Scan for the cell matching the given text and deliver its [x, y] coordinate at center. 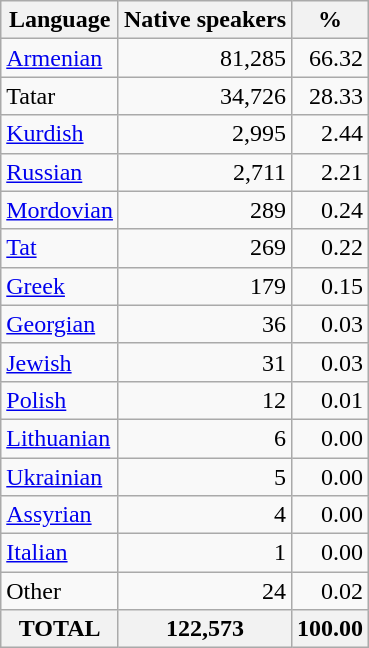
Jewish [60, 362]
6 [204, 438]
Russian [60, 172]
2.21 [330, 172]
34,726 [204, 96]
31 [204, 362]
Ukrainian [60, 477]
Armenian [60, 58]
Kurdish [60, 134]
179 [204, 286]
12 [204, 400]
2,995 [204, 134]
Lithuanian [60, 438]
% [330, 20]
Greek [60, 286]
2,711 [204, 172]
81,285 [204, 58]
28.33 [330, 96]
Tat [60, 248]
100.00 [330, 629]
4 [204, 515]
269 [204, 248]
2.44 [330, 134]
Native speakers [204, 20]
Tatar [60, 96]
36 [204, 324]
Language [60, 20]
66.32 [330, 58]
0.01 [330, 400]
Polish [60, 400]
0.02 [330, 591]
Mordovian [60, 210]
Assyrian [60, 515]
24 [204, 591]
Other [60, 591]
Georgian [60, 324]
0.24 [330, 210]
0.22 [330, 248]
Italian [60, 553]
1 [204, 553]
TOTAL [60, 629]
0.15 [330, 286]
5 [204, 477]
122,573 [204, 629]
289 [204, 210]
